Provide the [X, Y] coordinate of the cell's center where the given text is located.  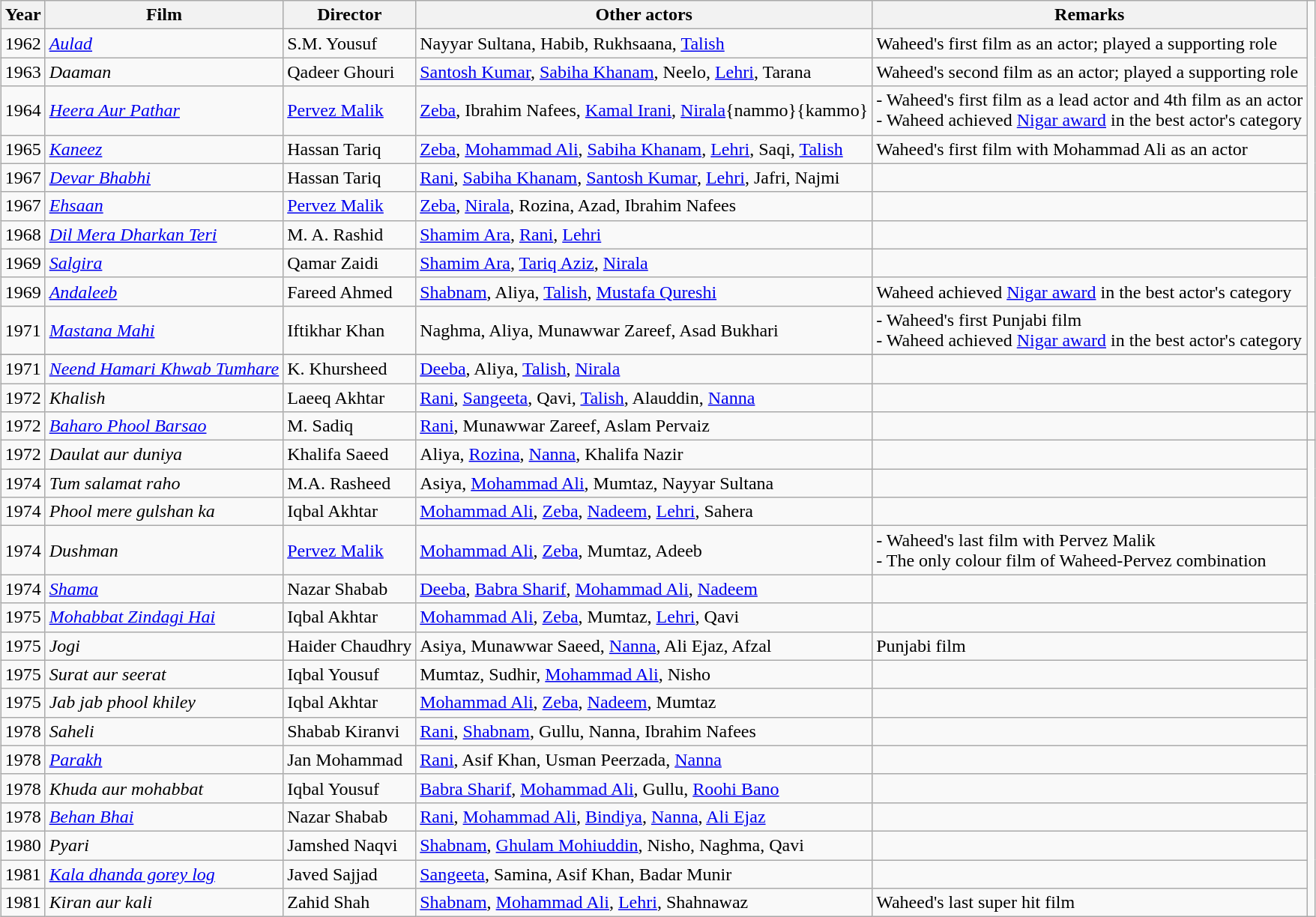
Dil Mera Dharkan Teri [164, 234]
Rani, Mohammad Ali, Bindiya, Nanna, Ali Ejaz [645, 817]
1963 [22, 72]
1964 [22, 111]
Mohammad Ali, Zeba, Nadeem, Lehri, Sahera [645, 512]
- Waheed's first Punjabi film- Waheed achieved Nigar award in the best actor's category [1090, 330]
Iftikhar Khan [349, 330]
Qadeer Ghouri [349, 72]
Shabnam, Aliya, Talish, Mustafa Qureshi [645, 291]
Rani, Shabnam, Gullu, Nanna, Ibrahim Nafees [645, 731]
1968 [22, 234]
Mumtaz, Sudhir, Mohammad Ali, Nisho [645, 674]
Zahid Shah [349, 903]
Shamim Ara, Tariq Aziz, Nirala [645, 263]
Punjabi film [1090, 646]
Waheed achieved Nigar award in the best actor's category [1090, 291]
M. A. Rashid [349, 234]
Mohammad Ali, Zeba, Mumtaz, Adeeb [645, 550]
Sangeeta, Samina, Asif Khan, Badar Munir [645, 874]
Khalifa Saeed [349, 455]
Waheed's first film as an actor; played a supporting role [1090, 43]
Dushman [164, 550]
Deeba, Aliya, Talish, Nirala [645, 369]
K. Khursheed [349, 369]
Director [349, 15]
Deeba, Babra Sharif, Mohammad Ali, Nadeem [645, 589]
Zeba, Mohammad Ali, Sabiha Khanam, Lehri, Saqi, Talish [645, 149]
- Waheed's first film as a lead actor and 4th film as an actor- Waheed achieved Nigar award in the best actor's category [1090, 111]
Kaneez [164, 149]
Remarks [1090, 15]
Zeba, Ibrahim Nafees, Kamal Irani, Nirala{nammo}{kammo} [645, 111]
Parakh [164, 760]
Pyari [164, 845]
Devar Bhabhi [164, 178]
Fareed Ahmed [349, 291]
M. Sadiq [349, 426]
Heera Aur Pathar [164, 111]
Asiya, Munawwar Saeed, Nanna, Ali Ejaz, Afzal [645, 646]
Jamshed Naqvi [349, 845]
Tum salamat raho [164, 483]
Khalish [164, 398]
Behan Bhai [164, 817]
Baharo Phool Barsao [164, 426]
Andaleeb [164, 291]
Qamar Zaidi [349, 263]
Kiran aur kali [164, 903]
Babra Sharif, Mohammad Ali, Gullu, Roohi Bano [645, 788]
Kala dhanda gorey log [164, 874]
Waheed's first film with Mohammad Ali as an actor [1090, 149]
Film [164, 15]
Mohammad Ali, Zeba, Nadeem, Mumtaz [645, 703]
1965 [22, 149]
Laeeq Akhtar [349, 398]
Aliya, Rozina, Nanna, Khalifa Nazir [645, 455]
Year [22, 15]
Daulat aur duniya [164, 455]
Rani, Sabiha Khanam, Santosh Kumar, Lehri, Jafri, Najmi [645, 178]
Jogi [164, 646]
Ehsaan [164, 206]
Jan Mohammad [349, 760]
Mastana Mahi [164, 330]
Haider Chaudhry [349, 646]
Rani, Asif Khan, Usman Peerzada, Nanna [645, 760]
Rani, Munawwar Zareef, Aslam Pervaiz [645, 426]
Aulad [164, 43]
Daaman [164, 72]
Santosh Kumar, Sabiha Khanam, Neelo, Lehri, Tarana [645, 72]
Shabnam, Mohammad Ali, Lehri, Shahnawaz [645, 903]
Nayyar Sultana, Habib, Rukhsaana, Talish [645, 43]
Waheed's second film as an actor; played a supporting role [1090, 72]
Shamim Ara, Rani, Lehri [645, 234]
Jab jab phool khiley [164, 703]
M.A. Rasheed [349, 483]
Shama [164, 589]
Rani, Sangeeta, Qavi, Talish, Alauddin, Nanna [645, 398]
Saheli [164, 731]
1980 [22, 845]
Naghma, Aliya, Munawwar Zareef, Asad Bukhari [645, 330]
Phool mere gulshan ka [164, 512]
Other actors [645, 15]
Javed Sajjad [349, 874]
S.M. Yousuf [349, 43]
Surat aur seerat [164, 674]
Mohabbat Zindagi Hai [164, 617]
Khuda aur mohabbat [164, 788]
Shabab Kiranvi [349, 731]
- Waheed's last film with Pervez Malik- The only colour film of Waheed-Pervez combination [1090, 550]
Mohammad Ali, Zeba, Mumtaz, Lehri, Qavi [645, 617]
Waheed's last super hit film [1090, 903]
Shabnam, Ghulam Mohiuddin, Nisho, Naghma, Qavi [645, 845]
1962 [22, 43]
Asiya, Mohammad Ali, Mumtaz, Nayyar Sultana [645, 483]
Salgira [164, 263]
Neend Hamari Khwab Tumhare [164, 369]
Zeba, Nirala, Rozina, Azad, Ibrahim Nafees [645, 206]
